Determine the (X, Y) coordinate at the center of the cell enclosing the given text.  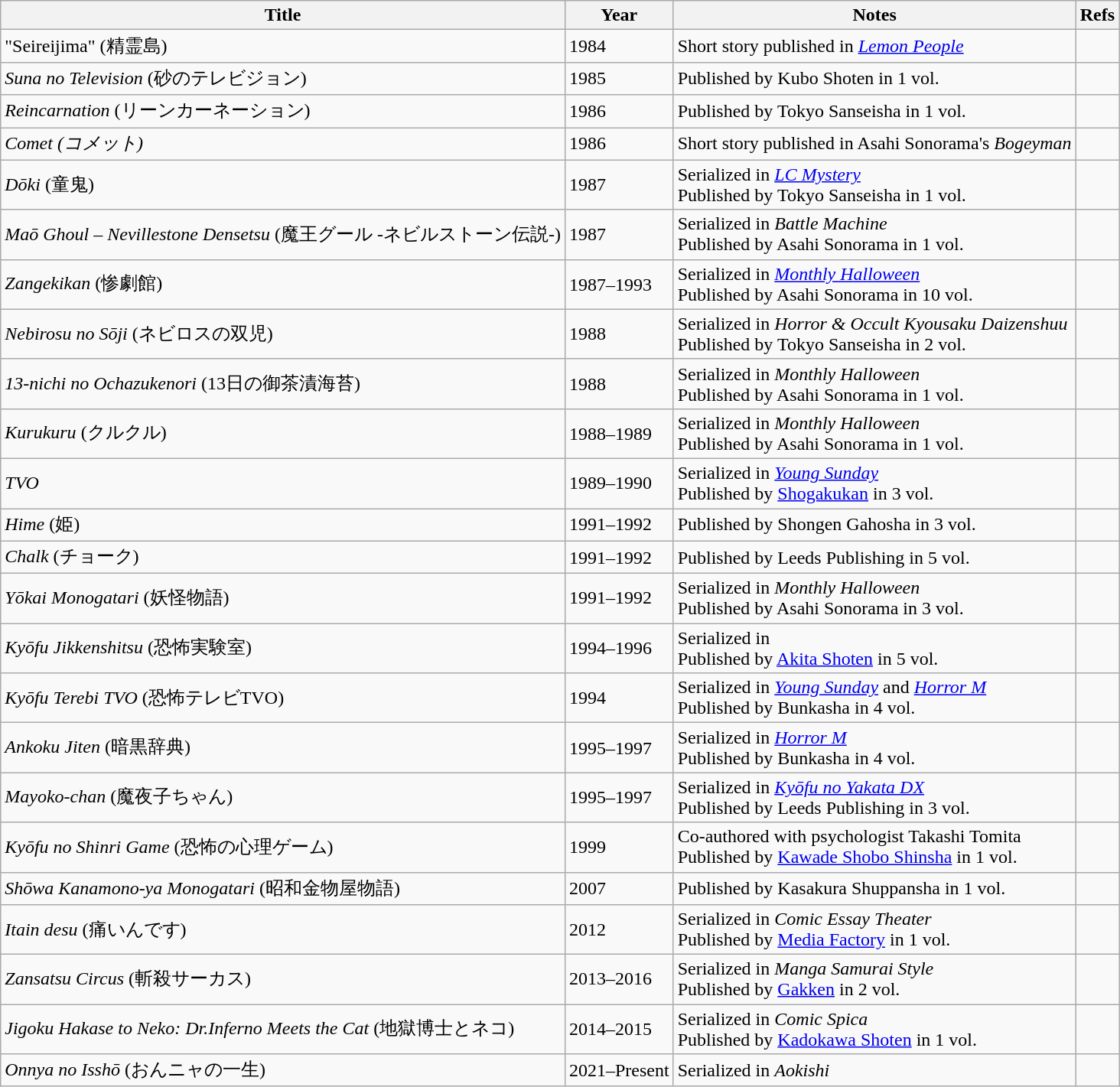
2007 (619, 889)
1994 (619, 698)
Notes (874, 15)
Maō Ghoul – Nevillestone Densetsu (魔王グール -ネビルストーン伝説-) (283, 234)
Serialized in Horror & Occult Kyousaku DaizenshuuPublished by Tokyo Sanseisha in 2 vol. (874, 334)
13-nichi no Ochazukenori (13日の御茶漬海苔) (283, 384)
2012 (619, 930)
Serialized in Monthly HalloweenPublished by Asahi Sonorama in 10 vol. (874, 285)
Published by Kubo Shoten in 1 vol. (874, 78)
Short story published in Lemon People (874, 46)
Reincarnation (リーンカーネーション) (283, 112)
1999 (619, 848)
Comet (コメット) (283, 144)
Jigoku Hakase to Neko: Dr.Inferno Meets the Cat (地獄博士とネコ) (283, 1030)
TVO (283, 483)
Year (619, 15)
Mayoko-chan (魔夜子ちゃん) (283, 797)
Title (283, 15)
Itain desu (痛いんです) (283, 930)
Published by Leeds Publishing in 5 vol. (874, 557)
Published by Shongen Gahosha in 3 vol. (874, 525)
Suna no Television (砂のテレビジョン) (283, 78)
Kyōfu no Shinri Game (恐怖の心理ゲーム) (283, 848)
Serialized in Young SundayPublished by Shogakukan in 3 vol. (874, 483)
Zangekikan (惨劇館) (283, 285)
Hime (姫) (283, 525)
1985 (619, 78)
"Seireijima" (精霊島) (283, 46)
2014–2015 (619, 1030)
Serialized in Manga Samurai StylePublished by Gakken in 2 vol. (874, 979)
1984 (619, 46)
Kyōfu Terebi TVO (恐怖テレビTVO) (283, 698)
Shōwa Kanamono-ya Monogatari (昭和金物屋物語) (283, 889)
Kyōfu Jikkenshitsu (恐怖実験室) (283, 649)
Published by Kasakura Shuppansha in 1 vol. (874, 889)
1988–1989 (619, 433)
Nebirosu no Sōji (ネビロスの双児) (283, 334)
Zansatsu Circus (斬殺サーカス) (283, 979)
Serialized in Comic Essay TheaterPublished by Media Factory in 1 vol. (874, 930)
2013–2016 (619, 979)
Yōkai Monogatari (妖怪物語) (283, 598)
Dōki (童鬼) (283, 185)
Serialized in Kyōfu no Yakata DXPublished by Leeds Publishing in 3 vol. (874, 797)
Serialized in Monthly HalloweenPublished by Asahi Sonorama in 3 vol. (874, 598)
Serialized in LC MysteryPublished by Tokyo Sanseisha in 1 vol. (874, 185)
Serialized in Aokishi (874, 1071)
1989–1990 (619, 483)
Refs (1097, 15)
1994–1996 (619, 649)
Serialized in Comic SpicaPublished by Kadokawa Shoten in 1 vol. (874, 1030)
Ankoku Jiten (暗黒辞典) (283, 748)
Serialized in Published by Akita Shoten in 5 vol. (874, 649)
Short story published in Asahi Sonorama's Bogeyman (874, 144)
Serialized in Horror MPublished by Bunkasha in 4 vol. (874, 748)
2021–Present (619, 1071)
Chalk (チョーク) (283, 557)
Serialized in Battle MachinePublished by Asahi Sonorama in 1 vol. (874, 234)
Kurukuru (クルクル) (283, 433)
Co-authored with psychologist Takashi TomitaPublished by Kawade Shobo Shinsha in 1 vol. (874, 848)
1987–1993 (619, 285)
Published by Tokyo Sanseisha in 1 vol. (874, 112)
Onnya no Isshō (おんニャの一生) (283, 1071)
Serialized in Young Sunday and Horror MPublished by Bunkasha in 4 vol. (874, 698)
